Provide the (X, Y) coordinate of the cell's center where the given text is located.  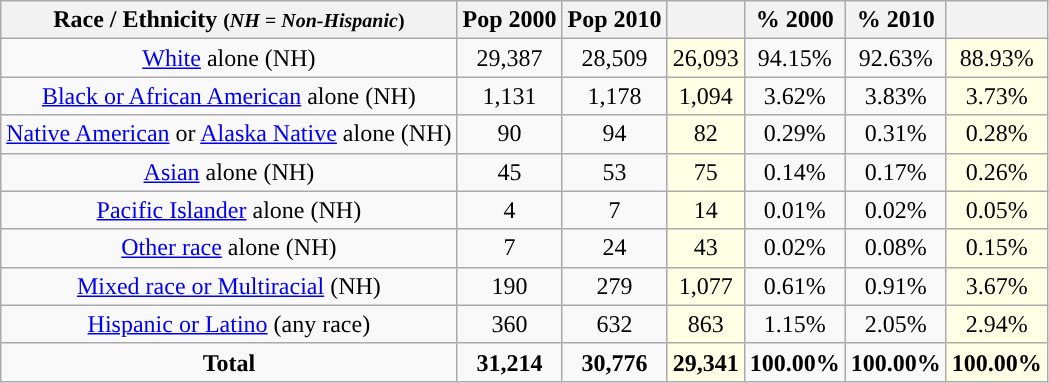
3.73% (996, 96)
4 (510, 210)
360 (510, 324)
Pop 2000 (510, 20)
1,178 (614, 96)
Other race alone (NH) (229, 248)
3.83% (896, 96)
82 (706, 134)
2.94% (996, 324)
1.15% (794, 324)
14 (706, 210)
% 2010 (896, 20)
88.93% (996, 58)
Pacific Islander alone (NH) (229, 210)
53 (614, 172)
0.29% (794, 134)
Black or African American alone (NH) (229, 96)
3.62% (794, 96)
Asian alone (NH) (229, 172)
Mixed race or Multiracial (NH) (229, 286)
94.15% (794, 58)
94 (614, 134)
28,509 (614, 58)
0.91% (896, 286)
Pop 2010 (614, 20)
Hispanic or Latino (any race) (229, 324)
0.05% (996, 210)
0.17% (896, 172)
0.08% (896, 248)
279 (614, 286)
Race / Ethnicity (NH = Non-Hispanic) (229, 20)
2.05% (896, 324)
0.14% (794, 172)
190 (510, 286)
Native American or Alaska Native alone (NH) (229, 134)
632 (614, 324)
29,387 (510, 58)
30,776 (614, 362)
26,093 (706, 58)
24 (614, 248)
1,077 (706, 286)
3.67% (996, 286)
0.31% (896, 134)
0.01% (794, 210)
29,341 (706, 362)
0.28% (996, 134)
Total (229, 362)
White alone (NH) (229, 58)
31,214 (510, 362)
0.26% (996, 172)
1,131 (510, 96)
45 (510, 172)
863 (706, 324)
% 2000 (794, 20)
0.61% (794, 286)
90 (510, 134)
43 (706, 248)
75 (706, 172)
92.63% (896, 58)
1,094 (706, 96)
0.15% (996, 248)
